Capture the cell that displays the provided text and extract its (X, Y) central coordinate. 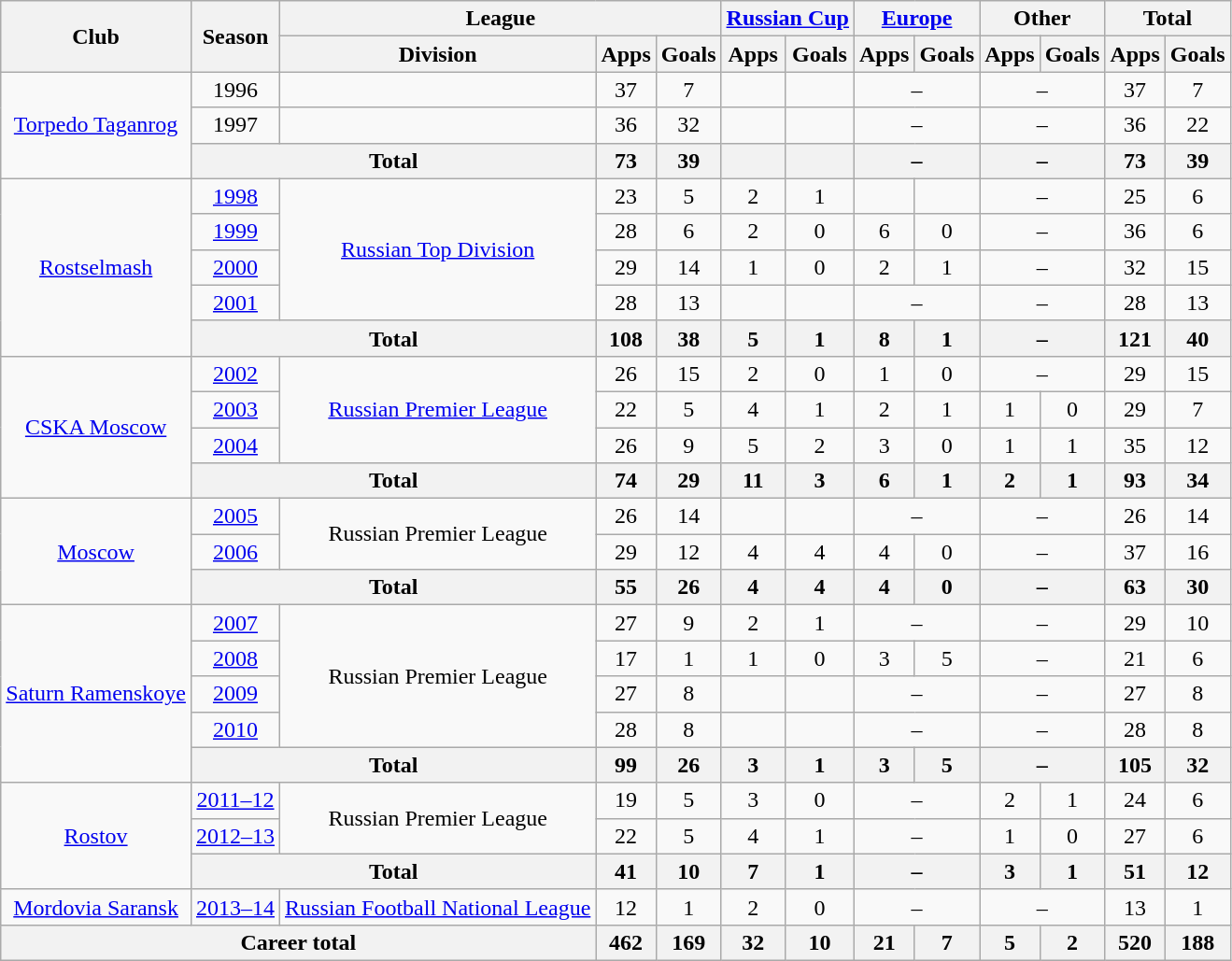
51 (1135, 871)
1998 (235, 196)
169 (688, 942)
Mordovia Saransk (96, 907)
Moscow (96, 552)
105 (1135, 765)
11 (753, 481)
2002 (235, 374)
23 (626, 196)
Career total (299, 942)
38 (688, 338)
1999 (235, 232)
2009 (235, 694)
Russian Football National League (438, 907)
Russian Top Division (438, 249)
93 (1135, 481)
Rostov (96, 836)
188 (1197, 942)
2010 (235, 729)
2004 (235, 445)
2005 (235, 516)
35 (1135, 445)
2006 (235, 552)
2012–13 (235, 836)
55 (626, 587)
74 (626, 481)
16 (1197, 552)
108 (626, 338)
Russian Cup (787, 19)
34 (1197, 481)
2011–12 (235, 800)
2003 (235, 409)
CSKA Moscow (96, 427)
63 (1135, 587)
30 (1197, 587)
Rostselmash (96, 267)
99 (626, 765)
Other (1042, 19)
2013–14 (235, 907)
462 (626, 942)
Season (235, 36)
40 (1197, 338)
25 (1135, 196)
1997 (235, 125)
24 (1135, 800)
41 (626, 871)
19 (626, 800)
121 (1135, 338)
League (501, 19)
2008 (235, 658)
1996 (235, 90)
Division (438, 54)
2001 (235, 303)
520 (1135, 942)
Torpedo Taganrog (96, 125)
2000 (235, 267)
Europe (917, 19)
Saturn Ramenskoye (96, 694)
Club (96, 36)
2007 (235, 623)
17 (626, 658)
